Extract the (x, y) coordinate from the center of the cell holding the provided text.  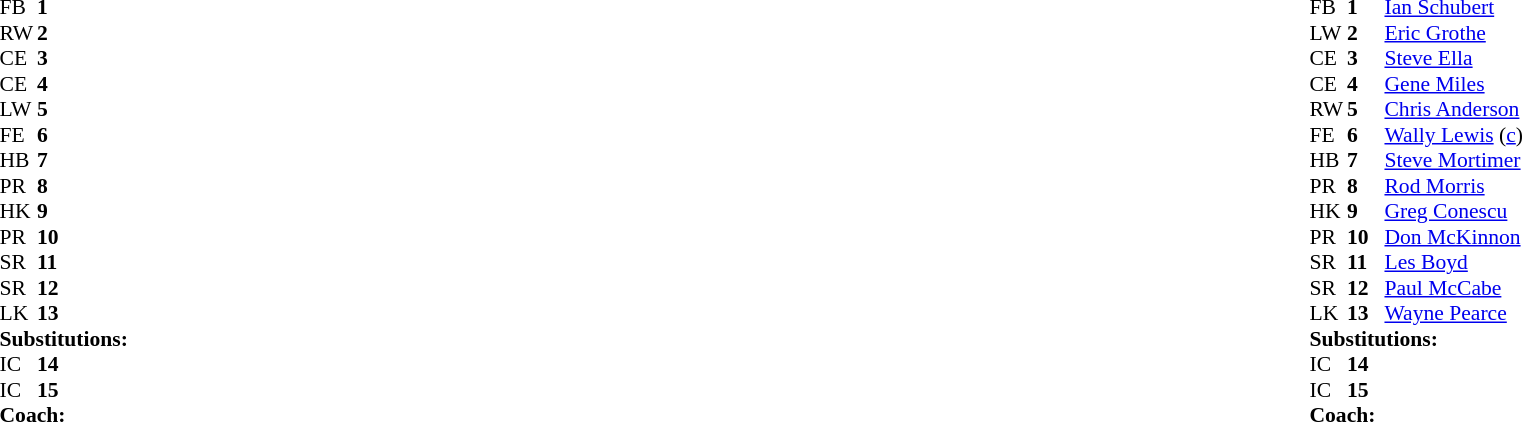
Substitutions: (64, 339)
